Capture the cell that displays the provided text and extract its (X, Y) central coordinate. 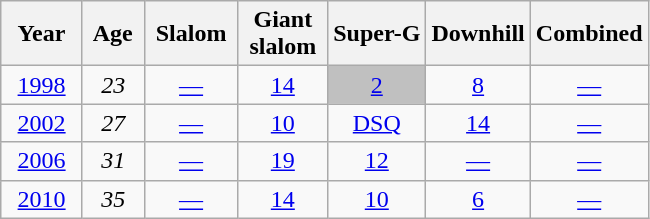
2006 (42, 161)
23 (113, 85)
Super-G (377, 34)
DSQ (377, 123)
2010 (42, 199)
19 (283, 161)
Age (113, 34)
Giant slalom (283, 34)
27 (113, 123)
Year (42, 34)
Downhill (478, 34)
Combined (589, 34)
2002 (42, 123)
2 (377, 85)
35 (113, 199)
12 (377, 161)
1998 (42, 85)
31 (113, 161)
Slalom (191, 34)
8 (478, 85)
6 (478, 199)
